Output the [X, Y] coordinate of the center of the cell containing the given text.  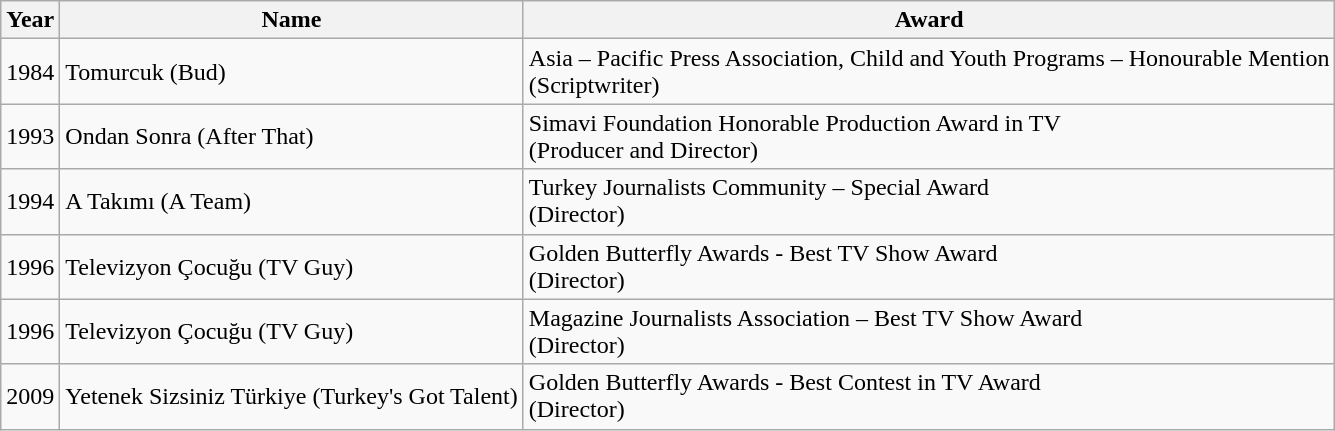
Year [30, 20]
A Takımı (A Team) [292, 202]
1984 [30, 72]
Name [292, 20]
Turkey Journalists Community – Special Award(Director) [929, 202]
1993 [30, 136]
Simavi Foundation Honorable Production Award in TV(Producer and Director) [929, 136]
1994 [30, 202]
Magazine Journalists Association – Best TV Show Award(Director) [929, 332]
Golden Butterfly Awards - Best Contest in TV Award(Director) [929, 396]
Yetenek Sizsiniz Türkiye (Turkey's Got Talent) [292, 396]
Award [929, 20]
Golden Butterfly Awards - Best TV Show Award(Director) [929, 266]
Asia – Pacific Press Association, Child and Youth Programs – Honourable Mention(Scriptwriter) [929, 72]
2009 [30, 396]
Tomurcuk (Bud) [292, 72]
Ondan Sonra (After That) [292, 136]
